Search for the cell housing the specified text and yield its (X, Y) center coordinate. 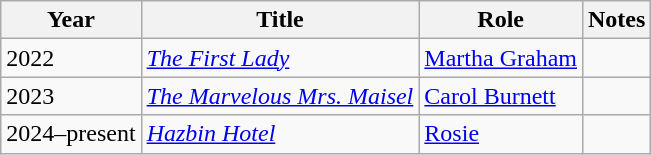
Martha Graham (501, 58)
The First Lady (280, 58)
2022 (71, 58)
Hazbin Hotel (280, 134)
Title (280, 20)
Role (501, 20)
The Marvelous Mrs. Maisel (280, 96)
Notes (616, 20)
Rosie (501, 134)
2023 (71, 96)
Carol Burnett (501, 96)
Year (71, 20)
2024–present (71, 134)
